Capture the cell that displays the provided text and extract its [X, Y] central coordinate. 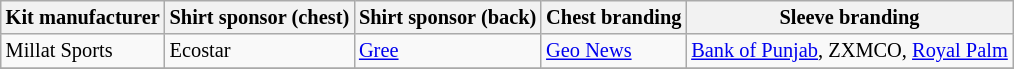
Shirt sponsor (back) [448, 17]
Millat Sports [83, 51]
Shirt sponsor (chest) [260, 17]
Kit manufacturer [83, 17]
Gree [448, 51]
Ecostar [260, 51]
Sleeve branding [849, 17]
Bank of Punjab, ZXMCO, Royal Palm [849, 51]
Geo News [614, 51]
Chest branding [614, 17]
